Determine the [x, y] coordinate at the center of the cell enclosing the given text.  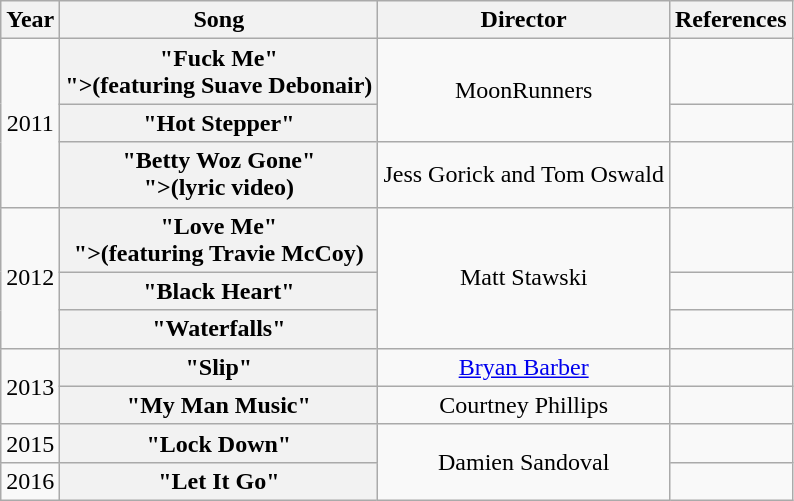
"Let It Go" [219, 481]
Matt Stawski [524, 278]
2013 [30, 386]
"Love Me"">(featuring Travie McCoy) [219, 240]
2015 [30, 443]
"Betty Woz Gone"">(lyric video) [219, 174]
"Waterfalls" [219, 329]
References [730, 20]
Song [219, 20]
Jess Gorick and Tom Oswald [524, 174]
2012 [30, 278]
"My Man Music" [219, 405]
"Slip" [219, 367]
Courtney Phillips [524, 405]
"Hot Stepper" [219, 123]
"Black Heart" [219, 291]
"Fuck Me"">(featuring Suave Debonair) [219, 72]
"Lock Down" [219, 443]
Bryan Barber [524, 367]
Year [30, 20]
2011 [30, 123]
Damien Sandoval [524, 462]
Director [524, 20]
2016 [30, 481]
MoonRunners [524, 90]
